For the text-containing cell, return its midpoint in [X, Y] coordinate format. 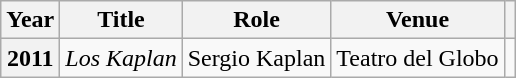
Teatro del Globo [418, 58]
Sergio Kaplan [256, 58]
Venue [418, 20]
2011 [30, 58]
Role [256, 20]
Year [30, 20]
Title [121, 20]
Los Kaplan [121, 58]
